Output the (X, Y) coordinate of the center of the cell containing the given text.  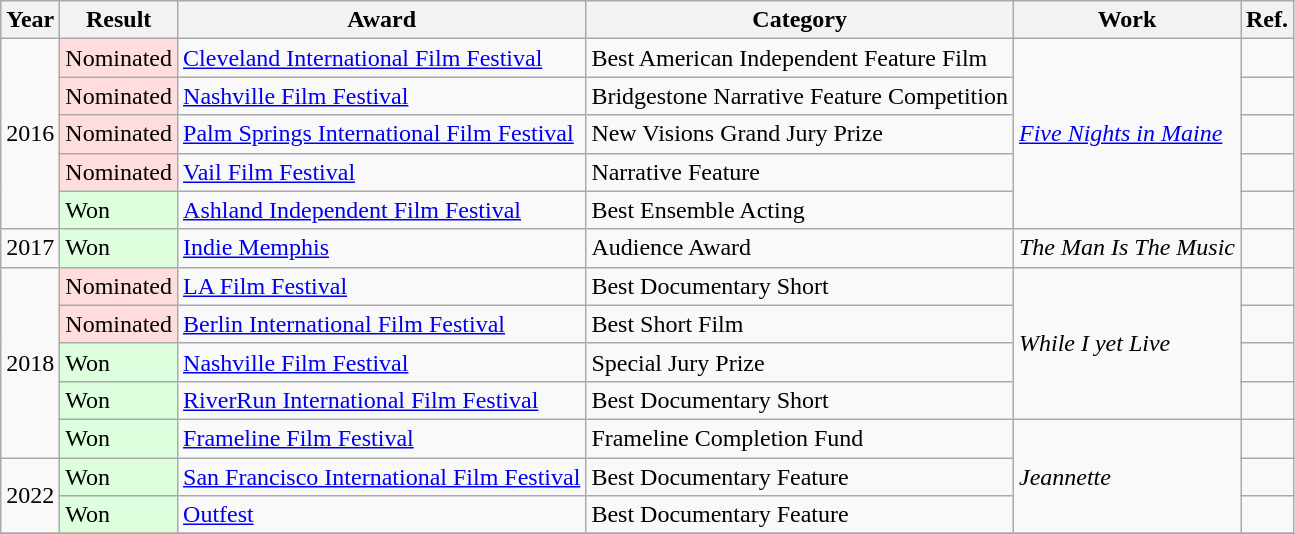
Frameline Completion Fund (800, 438)
RiverRun International Film Festival (382, 400)
Jeannette (1126, 476)
Special Jury Prize (800, 362)
Award (382, 20)
2022 (30, 496)
Best American Independent Feature Film (800, 58)
Palm Springs International Film Festival (382, 134)
Audience Award (800, 248)
Year (30, 20)
Frameline Film Festival (382, 438)
Ref. (1266, 20)
Bridgestone Narrative Feature Competition (800, 96)
Berlin International Film Festival (382, 324)
Category (800, 20)
2016 (30, 134)
Result (119, 20)
Outfest (382, 515)
San Francisco International Film Festival (382, 477)
The Man Is The Music (1126, 248)
While I yet Live (1126, 343)
Narrative Feature (800, 172)
Ashland Independent Film Festival (382, 210)
New Visions Grand Jury Prize (800, 134)
Indie Memphis (382, 248)
Vail Film Festival (382, 172)
Cleveland International Film Festival (382, 58)
2017 (30, 248)
Best Short Film (800, 324)
2018 (30, 362)
LA Film Festival (382, 286)
Best Ensemble Acting (800, 210)
Work (1126, 20)
Five Nights in Maine (1126, 134)
